Extract the [x, y] coordinate from the center of the cell holding the provided text.  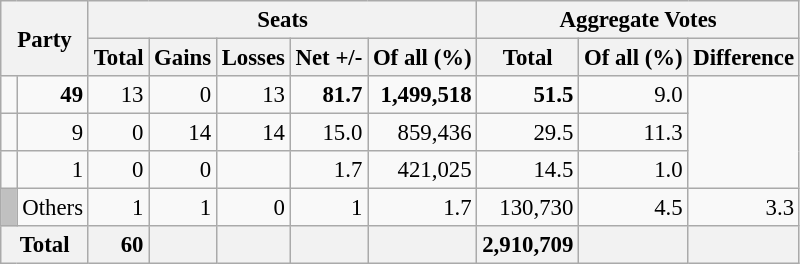
4.5 [634, 208]
2,910,709 [528, 245]
15.0 [328, 133]
9.0 [634, 95]
49 [52, 95]
29.5 [528, 133]
Seats [282, 20]
Difference [744, 58]
3.3 [744, 208]
Net +/- [328, 58]
Losses [253, 58]
Others [52, 208]
81.7 [328, 95]
Gains [183, 58]
1.0 [634, 170]
Party [45, 38]
11.3 [634, 133]
9 [52, 133]
14.5 [528, 170]
859,436 [422, 133]
Aggregate Votes [638, 20]
421,025 [422, 170]
1,499,518 [422, 95]
130,730 [528, 208]
60 [118, 245]
51.5 [528, 95]
